Return (x, y) of the center of cell containing provided text 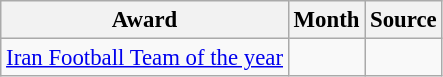
Award (145, 20)
Source (404, 20)
Month (326, 20)
Iran Football Team of the year (145, 58)
